Locate the cell with the specified text and output its (X, Y) center coordinate. 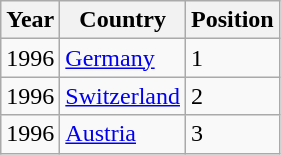
Germany (123, 58)
Switzerland (123, 96)
3 (233, 134)
Austria (123, 134)
Position (233, 20)
Country (123, 20)
Year (30, 20)
2 (233, 96)
1 (233, 58)
